Return (X, Y) of the center of cell containing provided text 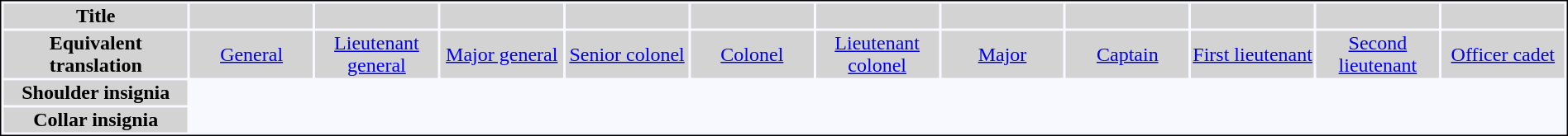
Shoulder insignia (95, 93)
Lieutenant colonel (877, 54)
Lieutenant general (376, 54)
Captain (1127, 54)
Second lieutenant (1378, 54)
Major (1002, 54)
General (251, 54)
Major general (502, 54)
Equivalent translation (95, 54)
Collar insignia (95, 120)
Title (95, 16)
First lieutenant (1252, 54)
Senior colonel (627, 54)
Colonel (752, 54)
Officer cadet (1503, 54)
